Return the [X, Y] coordinate for the center point of the cell that contains the specified text.  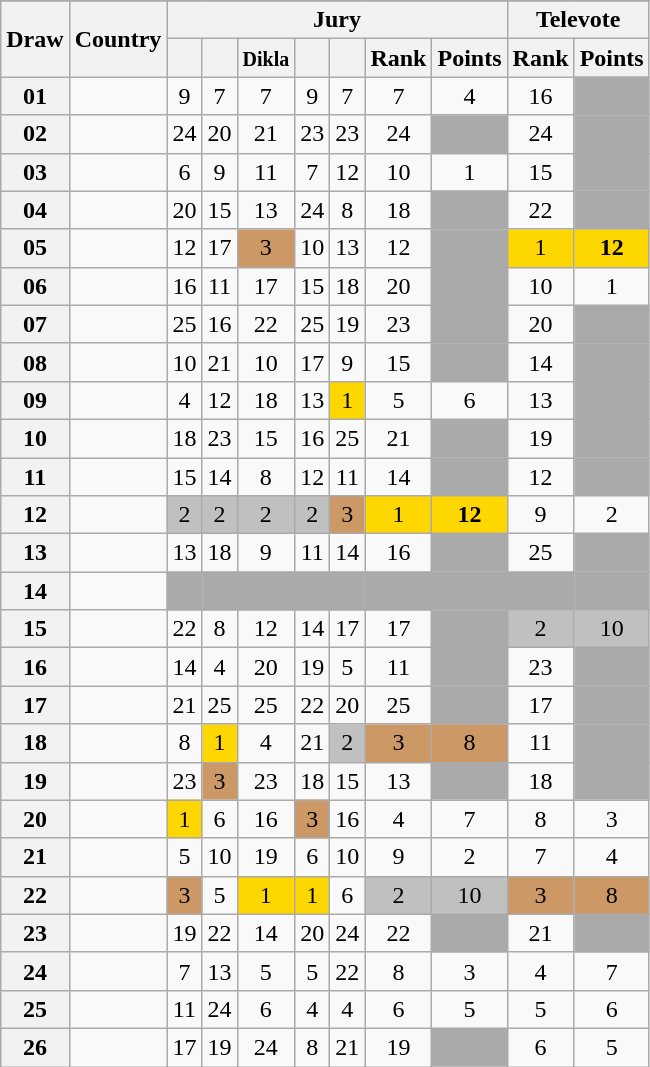
01 [35, 96]
Country [118, 39]
08 [35, 362]
Dikla [266, 58]
06 [35, 286]
26 [35, 1047]
05 [35, 248]
04 [35, 210]
09 [35, 400]
03 [35, 172]
Televote [578, 20]
02 [35, 134]
Draw [35, 39]
07 [35, 324]
Jury [337, 20]
